Search for the cell housing the specified text and yield its [x, y] center coordinate. 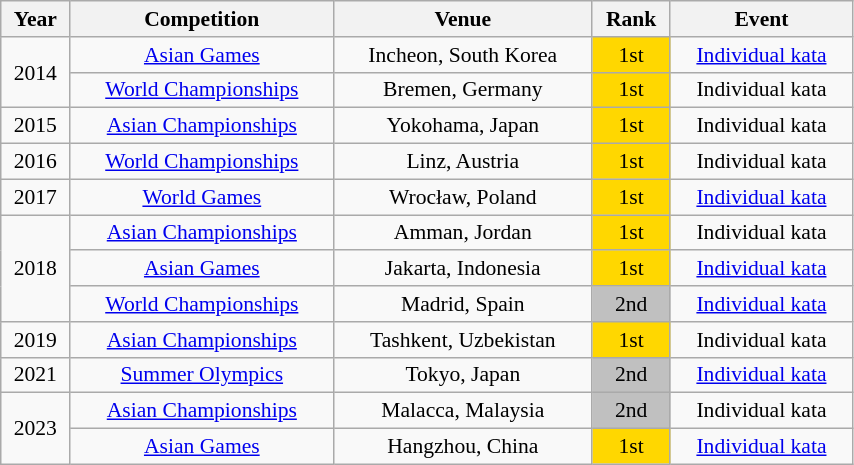
Event [761, 19]
Yokohama, Japan [463, 126]
2014 [36, 72]
Wrocław, Poland [463, 197]
2019 [36, 340]
Bremen, Germany [463, 90]
Tokyo, Japan [463, 375]
Competition [202, 19]
2018 [36, 268]
World Games [202, 197]
Incheon, South Korea [463, 55]
Amman, Jordan [463, 233]
Hangzhou, China [463, 447]
Tashkent, Uzbekistan [463, 340]
2023 [36, 428]
Venue [463, 19]
Malacca, Malaysia [463, 411]
Jakarta, Indonesia [463, 269]
Rank [632, 19]
Madrid, Spain [463, 304]
Linz, Austria [463, 162]
2021 [36, 375]
Year [36, 19]
2015 [36, 126]
Summer Olympics [202, 375]
2017 [36, 197]
2016 [36, 162]
